Determine the (X, Y) coordinate at the center of the cell enclosing the given text.  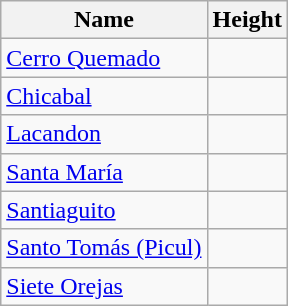
Santa María (104, 172)
Height (247, 20)
Santiaguito (104, 210)
Chicabal (104, 96)
Cerro Quemado (104, 58)
Name (104, 20)
Siete Orejas (104, 286)
Santo Tomás (Picul) (104, 248)
Lacandon (104, 134)
